Locate the cell with the specified text and output its [x, y] center coordinate. 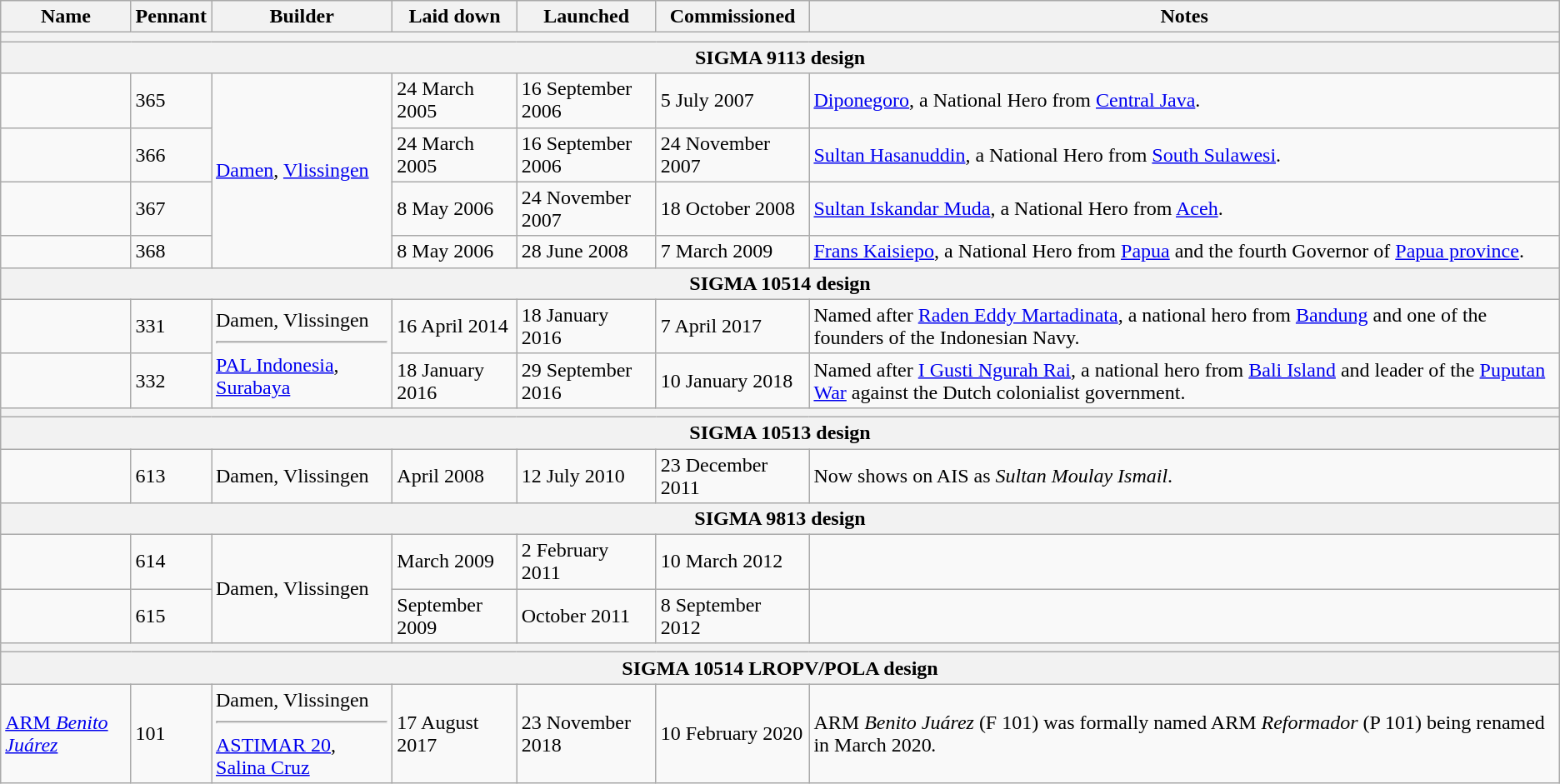
Pennant [171, 17]
ARM Benito Juárez (F 101) was formally named ARM Reformador (P 101) being renamed in March 2020. [1184, 733]
5 July 2007 [732, 100]
ARM Benito Juárez [66, 733]
366 [171, 155]
7 April 2017 [732, 327]
365 [171, 100]
Laid down [455, 17]
Named after Raden Eddy Martadinata, a national hero from Bandung and one of the founders of the Indonesian Navy. [1184, 327]
23 November 2018 [587, 733]
October 2011 [587, 617]
2 February 2011 [587, 562]
SIGMA 9113 design [780, 57]
Damen, VlissingenPAL Indonesia, Surabaya [302, 353]
SIGMA 10514 design [780, 283]
615 [171, 617]
Damen, VlissingenASTIMAR 20, Salina Cruz [302, 733]
367 [171, 208]
Frans Kaisiepo, a National Hero from Papua and the fourth Governor of Papua province. [1184, 252]
331 [171, 327]
Commissioned [732, 17]
Now shows on AIS as Sultan Moulay Ismail. [1184, 475]
18 October 2008 [732, 208]
7 March 2009 [732, 252]
10 January 2018 [732, 380]
September 2009 [455, 617]
332 [171, 380]
17 August 2017 [455, 733]
March 2009 [455, 562]
Notes [1184, 17]
Sultan Hasanuddin, a National Hero from South Sulawesi. [1184, 155]
Launched [587, 17]
28 June 2008 [587, 252]
SIGMA 10513 design [780, 432]
Name [66, 17]
SIGMA 9813 design [780, 519]
16 April 2014 [455, 327]
Sultan Iskandar Muda, a National Hero from Aceh. [1184, 208]
8 September 2012 [732, 617]
12 July 2010 [587, 475]
613 [171, 475]
10 February 2020 [732, 733]
368 [171, 252]
101 [171, 733]
Diponegoro, a National Hero from Central Java. [1184, 100]
SIGMA 10514 LROPV/POLA design [780, 668]
29 September 2016 [587, 380]
Named after I Gusti Ngurah Rai, a national hero from Bali Island and leader of the Puputan War against the Dutch colonialist government. [1184, 380]
Builder [302, 17]
April 2008 [455, 475]
614 [171, 562]
10 March 2012 [732, 562]
23 December 2011 [732, 475]
